Scan for the cell matching the given text and deliver its [X, Y] coordinate at center. 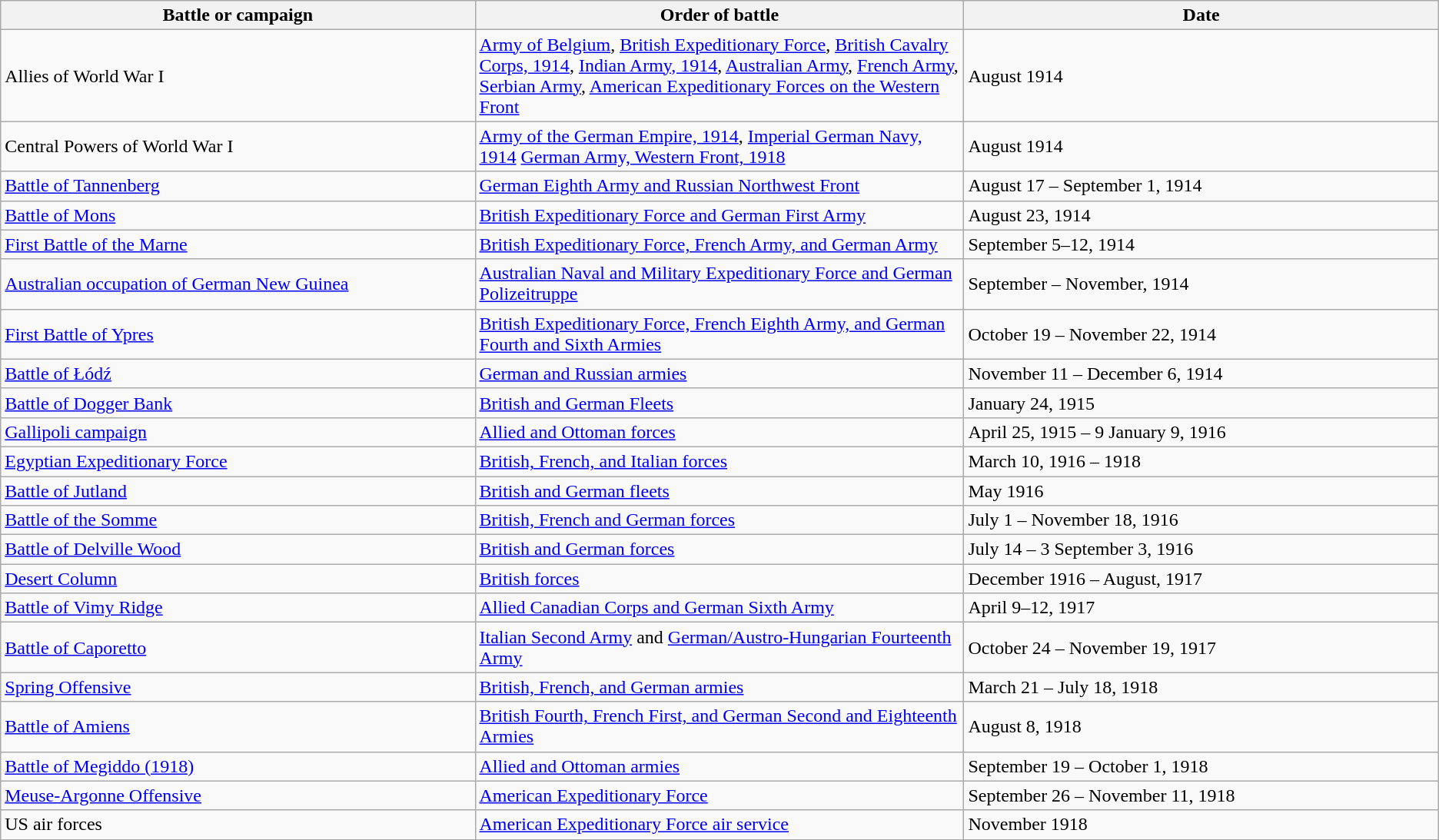
US air forces [238, 825]
November 1918 [1201, 825]
September 26 – November 11, 1918 [1201, 795]
British Expeditionary Force, French Eighth Army, and German Fourth and Sixth Armies [719, 334]
Battle of Caporetto [238, 647]
Battle or campaign [238, 15]
American Expeditionary Force [719, 795]
British Expeditionary Force, French Army, and German Army [719, 244]
British and German fleets [719, 491]
Meuse-Argonne Offensive [238, 795]
July 14 – 3 September 3, 1916 [1201, 549]
April 25, 1915 – 9 January 9, 1916 [1201, 432]
American Expeditionary Force air service [719, 825]
Battle of Delville Wood [238, 549]
August 17 – September 1, 1914 [1201, 186]
British Fourth, French First, and German Second and Eighteenth Armies [719, 727]
Spring Offensive [238, 687]
Battle of Mons [238, 215]
British, French and German forces [719, 520]
April 9–12, 1917 [1201, 608]
British, French, and Italian forces [719, 461]
First Battle of the Marne [238, 244]
Desert Column [238, 579]
Date [1201, 15]
September 19 – October 1, 1918 [1201, 766]
March 10, 1916 – 1918 [1201, 461]
Army of the German Empire, 1914, Imperial German Navy, 1914 German Army, Western Front, 1918 [719, 146]
August 23, 1914 [1201, 215]
May 1916 [1201, 491]
Battle of Vimy Ridge [238, 608]
November 11 – December 6, 1914 [1201, 374]
September – November, 1914 [1201, 284]
Italian Second Army and German/Austro-Hungarian Fourteenth Army [719, 647]
July 1 – November 18, 1916 [1201, 520]
British and German forces [719, 549]
Battle of Amiens [238, 727]
German Eighth Army and Russian Northwest Front [719, 186]
August 8, 1918 [1201, 727]
Battle of Dogger Bank [238, 403]
Battle of Tannenberg [238, 186]
September 5–12, 1914 [1201, 244]
December 1916 – August, 1917 [1201, 579]
Central Powers of World War I [238, 146]
Battle of Megiddo (1918) [238, 766]
British, French, and German armies [719, 687]
October 19 – November 22, 1914 [1201, 334]
January 24, 1915 [1201, 403]
Allied Canadian Corps and German Sixth Army [719, 608]
Gallipoli campaign [238, 432]
Battle of the Somme [238, 520]
Allied and Ottoman armies [719, 766]
British and German Fleets [719, 403]
March 21 – July 18, 1918 [1201, 687]
Egyptian Expeditionary Force [238, 461]
October 24 – November 19, 1917 [1201, 647]
British Expeditionary Force and German First Army [719, 215]
Australian occupation of German New Guinea [238, 284]
Australian Naval and Military Expeditionary Force and German Polizeitruppe [719, 284]
Order of battle [719, 15]
British forces [719, 579]
Battle of Jutland [238, 491]
Allies of World War I [238, 75]
Battle of Łódź [238, 374]
German and Russian armies [719, 374]
Allied and Ottoman forces [719, 432]
First Battle of Ypres [238, 334]
